Scan for the cell matching the given text and deliver its (x, y) coordinate at center. 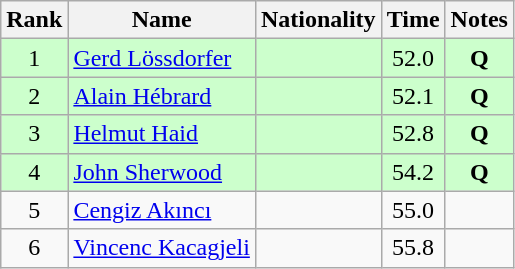
1 (34, 58)
3 (34, 134)
Rank (34, 20)
Name (162, 20)
52.8 (413, 134)
54.2 (413, 172)
Gerd Lössdorfer (162, 58)
Alain Hébrard (162, 96)
55.8 (413, 248)
2 (34, 96)
52.1 (413, 96)
Nationality (318, 20)
4 (34, 172)
Notes (479, 20)
Time (413, 20)
Vincenc Kacagjeli (162, 248)
6 (34, 248)
John Sherwood (162, 172)
55.0 (413, 210)
Helmut Haid (162, 134)
5 (34, 210)
Cengiz Akıncı (162, 210)
52.0 (413, 58)
